Provide the (x, y) coordinate of the cell's center where the given text is located.  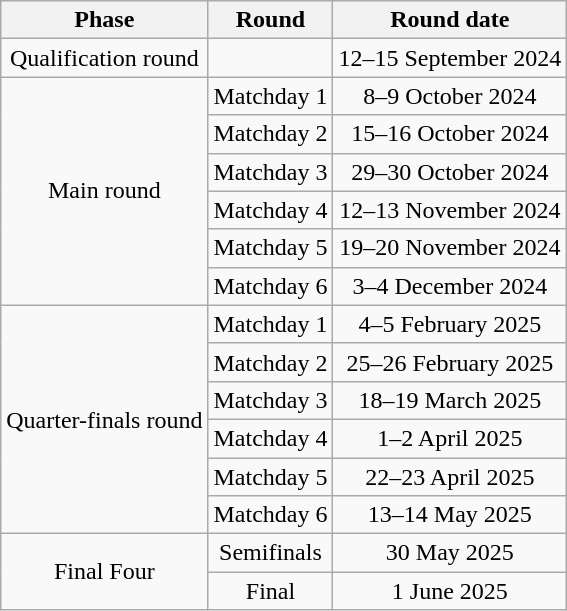
Semifinals (270, 553)
1 June 2025 (450, 591)
Final Four (104, 572)
19–20 November 2024 (450, 248)
18–19 March 2025 (450, 400)
8–9 October 2024 (450, 96)
1–2 April 2025 (450, 438)
Qualification round (104, 58)
3–4 December 2024 (450, 286)
Round date (450, 20)
29–30 October 2024 (450, 172)
22–23 April 2025 (450, 477)
25–26 February 2025 (450, 362)
Main round (104, 191)
4–5 February 2025 (450, 324)
Final (270, 591)
12–13 November 2024 (450, 210)
30 May 2025 (450, 553)
Phase (104, 20)
15–16 October 2024 (450, 134)
Quarter-finals round (104, 419)
12–15 September 2024 (450, 58)
13–14 May 2025 (450, 515)
Round (270, 20)
